From the cell containing the given text, extract its center point as [X, Y] coordinate. 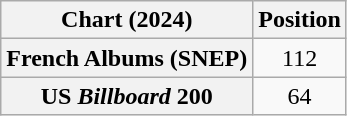
Chart (2024) [127, 20]
112 [300, 58]
French Albums (SNEP) [127, 58]
US Billboard 200 [127, 96]
Position [300, 20]
64 [300, 96]
